Locate the cell with the specified text and output its [x, y] center coordinate. 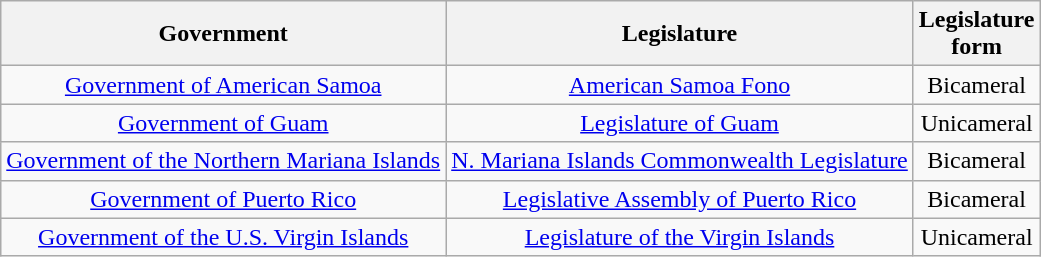
Government of the U.S. Virgin Islands [224, 237]
American Samoa Fono [680, 85]
Legislative Assembly of Puerto Rico [680, 199]
Government of American Samoa [224, 85]
Government of the Northern Mariana Islands [224, 161]
Legislature of Guam [680, 123]
Legislature of the Virgin Islands [680, 237]
Legislature [680, 34]
Government of Puerto Rico [224, 199]
N. Mariana Islands Commonwealth Legislature [680, 161]
Government [224, 34]
Government of Guam [224, 123]
Legislatureform [976, 34]
